Determine the (X, Y) coordinate at the center of the cell enclosing the given text.  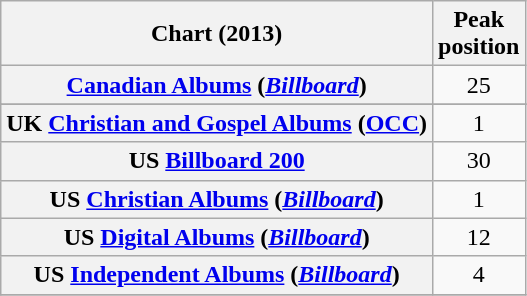
30 (479, 161)
US Billboard 200 (217, 161)
US Christian Albums (Billboard) (217, 199)
Chart (2013) (217, 34)
12 (479, 237)
25 (479, 85)
Canadian Albums (Billboard) (217, 85)
US Digital Albums (Billboard) (217, 237)
US Independent Albums (Billboard) (217, 275)
4 (479, 275)
UK Christian and Gospel Albums (OCC) (217, 123)
Peak position (479, 34)
